Determine the [x, y] coordinate at the center of the cell enclosing the given text.  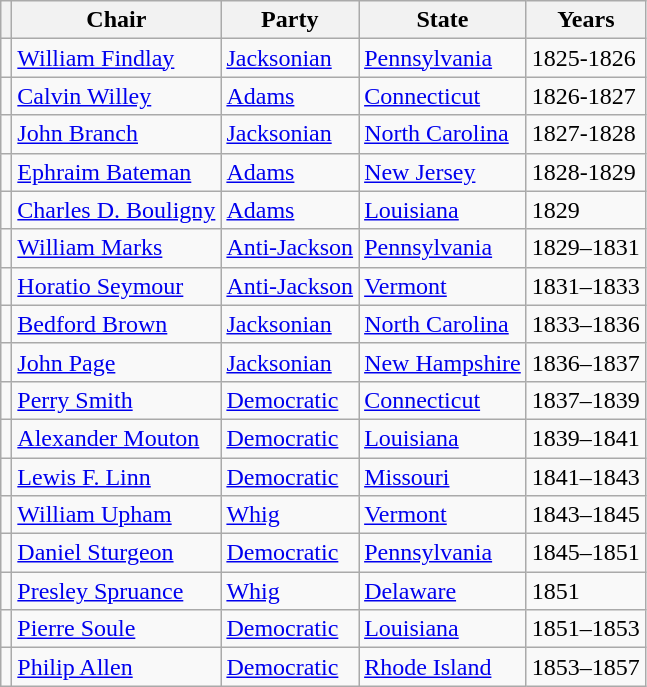
Missouri [443, 477]
Delaware [443, 591]
Daniel Sturgeon [116, 553]
Chair [116, 20]
Ephraim Bateman [116, 172]
1829–1831 [586, 248]
1831–1833 [586, 286]
New Jersey [443, 172]
1828-1829 [586, 172]
1827-1828 [586, 134]
John Page [116, 362]
New Hampshire [443, 362]
Calvin Willey [116, 96]
Philip Allen [116, 667]
1851 [586, 591]
William Marks [116, 248]
Years [586, 20]
1829 [586, 210]
Perry Smith [116, 400]
1841–1843 [586, 477]
1825-1826 [586, 58]
1833–1836 [586, 324]
John Branch [116, 134]
Pierre Soule [116, 629]
1839–1841 [586, 438]
William Upham [116, 515]
Presley Spruance [116, 591]
1845–1851 [586, 553]
William Findlay [116, 58]
1853–1857 [586, 667]
State [443, 20]
Lewis F. Linn [116, 477]
1843–1845 [586, 515]
1851–1853 [586, 629]
Horatio Seymour [116, 286]
1826-1827 [586, 96]
Charles D. Bouligny [116, 210]
Bedford Brown [116, 324]
1836–1837 [586, 362]
Rhode Island [443, 667]
1837–1839 [586, 400]
Party [290, 20]
Alexander Mouton [116, 438]
